Identify which cell holds the provided text, then report its (x, y) central coordinate. 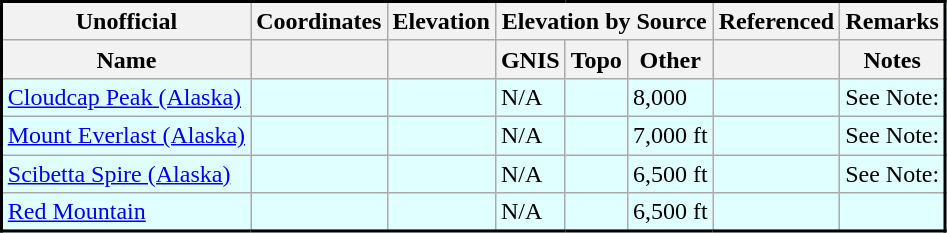
Notes (893, 59)
Unofficial (126, 22)
Scibetta Spire (Alaska) (126, 173)
Mount Everlast (Alaska) (126, 135)
8,000 (670, 97)
Red Mountain (126, 212)
Elevation (441, 22)
GNIS (530, 59)
Coordinates (319, 22)
Name (126, 59)
Elevation by Source (604, 22)
Topo (596, 59)
Cloudcap Peak (Alaska) (126, 97)
Referenced (776, 22)
Other (670, 59)
Remarks (893, 22)
7,000 ft (670, 135)
